Detect which cell encompasses the target text, then output its (X, Y) center coordinate. 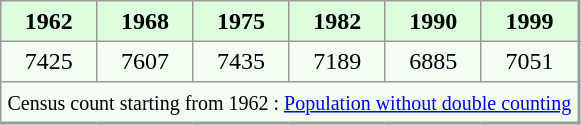
1990 (433, 21)
7607 (145, 61)
6885 (433, 61)
1962 (49, 21)
1968 (145, 21)
7435 (241, 61)
7051 (530, 61)
1999 (530, 21)
7189 (337, 61)
Census count starting from 1962 : Population without double counting (290, 102)
1982 (337, 21)
1975 (241, 21)
7425 (49, 61)
